Locate the cell with the specified text and output its (X, Y) center coordinate. 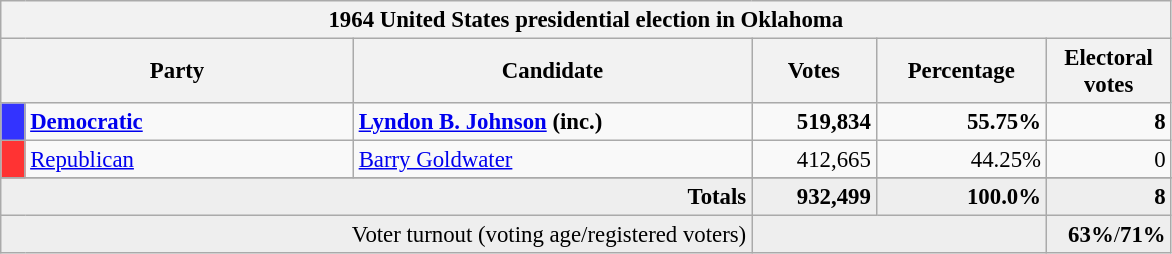
55.75% (961, 122)
Voter turnout (voting age/registered voters) (376, 235)
Party (178, 72)
Candidate (552, 72)
44.25% (961, 160)
Barry Goldwater (552, 160)
0 (1108, 160)
Totals (376, 197)
63%/71% (1108, 235)
1964 United States presidential election in Oklahoma (586, 20)
100.0% (961, 197)
Electoral votes (1108, 72)
519,834 (814, 122)
412,665 (814, 160)
Democratic (189, 122)
Votes (814, 72)
Republican (189, 160)
932,499 (814, 197)
Percentage (961, 72)
Lyndon B. Johnson (inc.) (552, 122)
